From the cell containing the given text, extract its center point as (X, Y) coordinate. 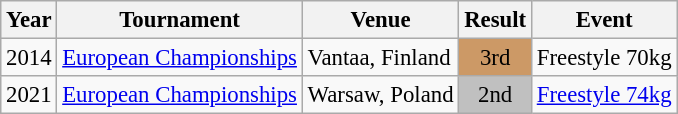
3rd (496, 58)
Year (29, 20)
2021 (29, 95)
Event (604, 20)
Venue (380, 20)
Vantaa, Finland (380, 58)
2014 (29, 58)
Result (496, 20)
Freestyle 74kg (604, 95)
Warsaw, Poland (380, 95)
2nd (496, 95)
Freestyle 70kg (604, 58)
Tournament (180, 20)
